Return [X, Y] of the center of cell containing provided text 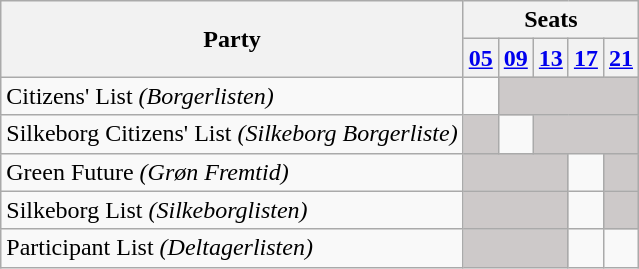
Green Future (Grøn Fremtid) [232, 172]
Citizens' List (Borgerlisten) [232, 96]
09 [516, 58]
17 [586, 58]
Seats [550, 20]
Silkeborg List (Silkeborglisten) [232, 210]
13 [550, 58]
21 [620, 58]
Party [232, 39]
05 [480, 58]
Participant List (Deltagerlisten) [232, 248]
Silkeborg Citizens' List (Silkeborg Borgerliste) [232, 134]
